Return the [X, Y] coordinate for the center point of the cell that contains the specified text.  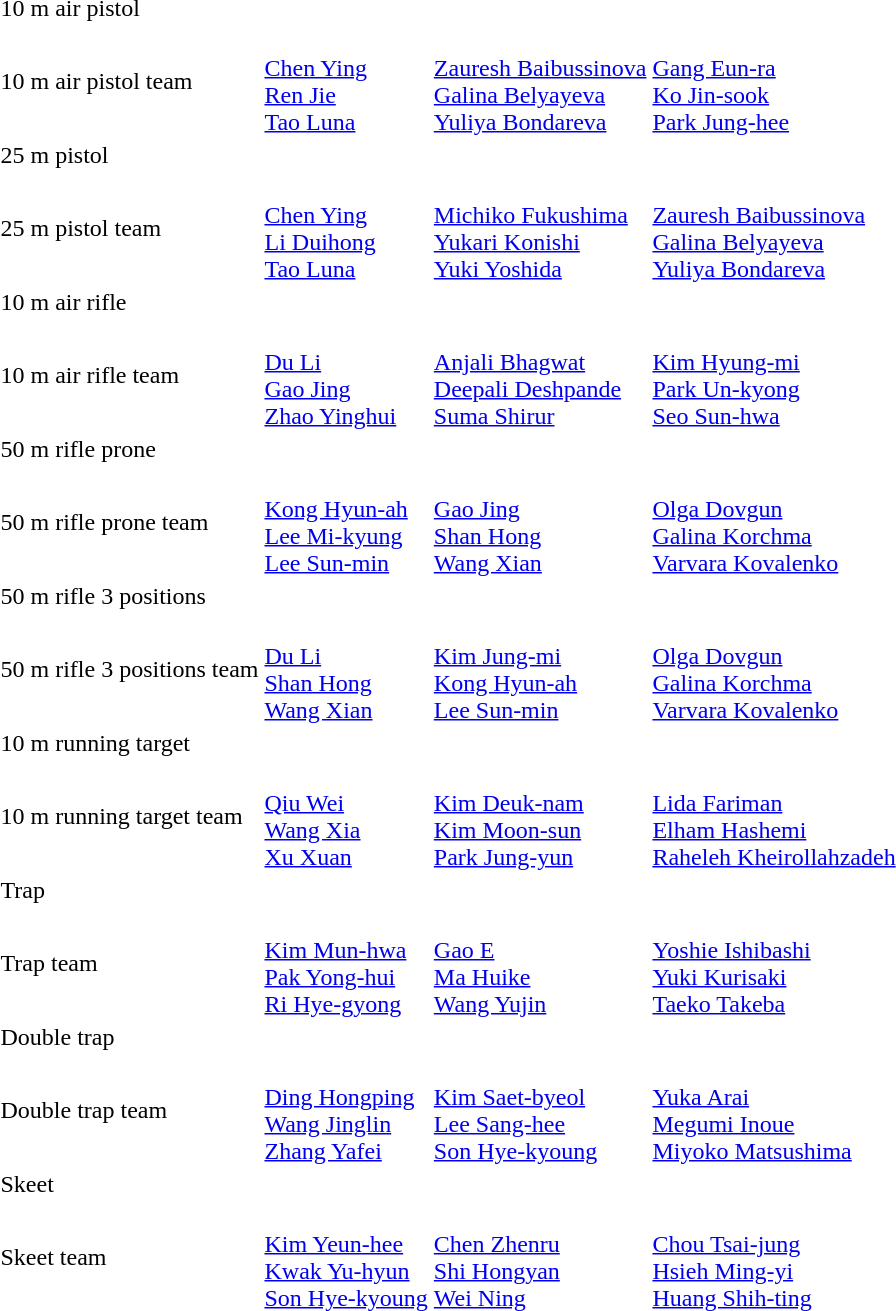
Du LiShan HongWang Xian [346, 670]
Gao JingShan HongWang Xian [540, 522]
Zauresh BaibussinovaGalina BelyayevaYuliya Bondareva [540, 82]
Kim Deuk-namKim Moon-sunPark Jung-yun [540, 816]
Anjali BhagwatDeepali DeshpandeSuma Shirur [540, 376]
Kim Jung-miKong Hyun-ahLee Sun-min [540, 670]
Kim Saet-byeolLee Sang-heeSon Hye-kyoung [540, 1110]
Chen YingLi DuihongTao Luna [346, 228]
Michiko FukushimaYukari KonishiYuki Yoshida [540, 228]
Gao EMa HuikeWang Yujin [540, 964]
Ding HongpingWang JinglinZhang Yafei [346, 1110]
Du LiGao JingZhao Yinghui [346, 376]
Kong Hyun-ahLee Mi-kyungLee Sun-min [346, 522]
Kim Mun-hwaPak Yong-huiRi Hye-gyong [346, 964]
Qiu WeiWang XiaXu Xuan [346, 816]
Chen YingRen JieTao Luna [346, 82]
